Find where the given text appears and provide that cell's center as [x, y] coordinate. 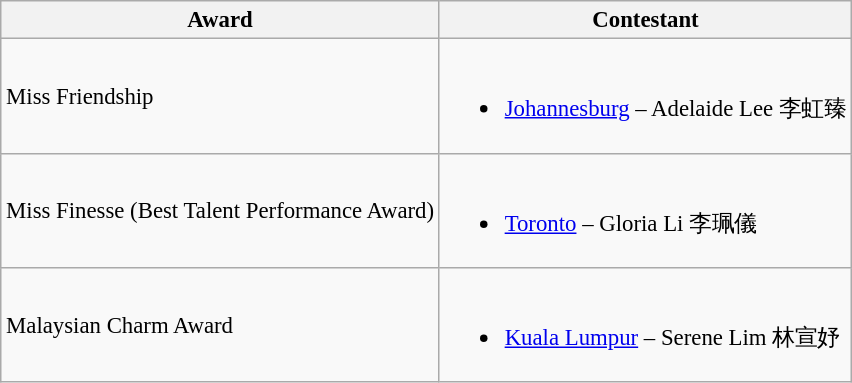
Miss Finesse (Best Talent Performance Award) [220, 210]
Kuala Lumpur – Serene Lim 林宣妤 [645, 326]
Johannesburg – Adelaide Lee 李虹臻 [645, 96]
Malaysian Charm Award [220, 326]
Contestant [645, 20]
Award [220, 20]
Miss Friendship [220, 96]
Toronto – Gloria Li 李珮儀 [645, 210]
